Determine the [X, Y] coordinate at the center of the cell enclosing the given text.  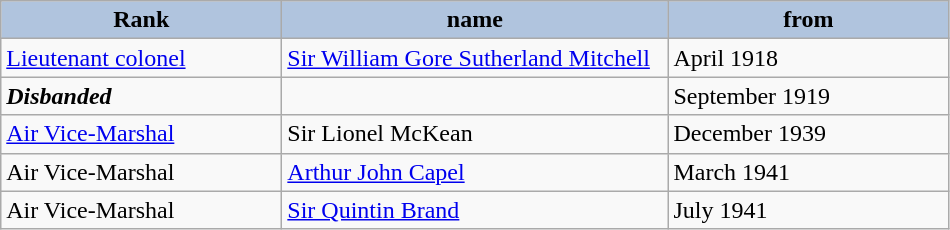
Sir Quintin Brand [475, 210]
Rank [142, 20]
Arthur John Capel [475, 172]
July 1941 [808, 210]
April 1918 [808, 58]
March 1941 [808, 172]
Lieutenant colonel [142, 58]
Sir William Gore Sutherland Mitchell [475, 58]
name [475, 20]
Sir Lionel McKean [475, 134]
September 1919 [808, 96]
from [808, 20]
Disbanded [142, 96]
December 1939 [808, 134]
